Locate the cell with the specified text and output its [x, y] center coordinate. 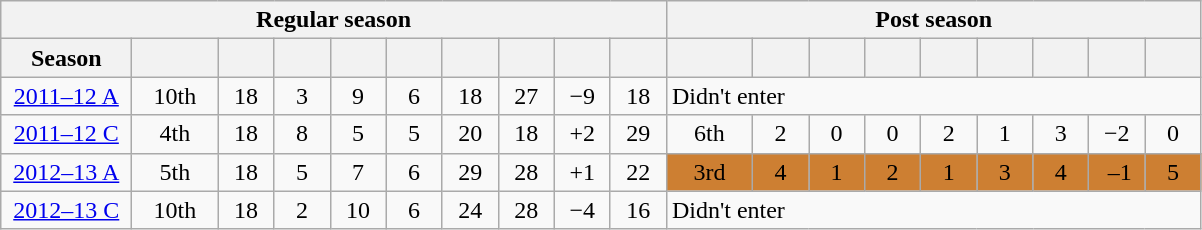
3rd [709, 172]
22 [638, 172]
4th [175, 134]
24 [470, 210]
−2 [1117, 134]
−4 [582, 210]
2012–13 A [66, 172]
2012–13 C [66, 210]
+2 [582, 134]
+1 [582, 172]
Season [66, 58]
7 [358, 172]
9 [358, 96]
5th [175, 172]
2011–12 A [66, 96]
Post season [934, 20]
–1 [1117, 172]
10 [358, 210]
16 [638, 210]
20 [470, 134]
6th [709, 134]
8 [302, 134]
2011–12 C [66, 134]
−9 [582, 96]
27 [526, 96]
Regular season [334, 20]
